Return [x, y] of the center of cell containing provided text 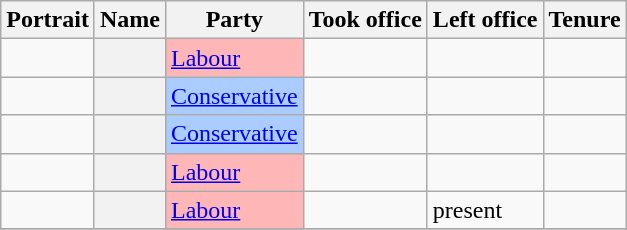
Took office [365, 20]
Party [234, 20]
Portrait [48, 20]
Tenure [584, 20]
Name [130, 20]
present [485, 210]
Left office [485, 20]
